Pinpoint the cell where the given text exists, returning its [X, Y] midpoint coordinate. 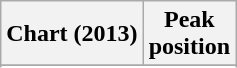
Peakposition [189, 34]
Chart (2013) [72, 34]
